Extract the (X, Y) coordinate from the center of the cell holding the provided text.  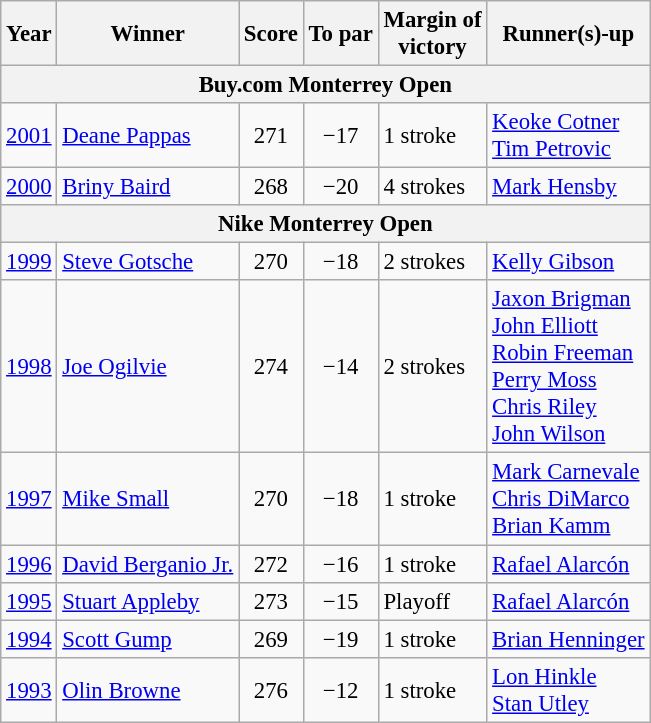
273 (272, 601)
Steve Gotsche (148, 262)
271 (272, 136)
2001 (29, 136)
4 strokes (432, 187)
−20 (340, 187)
Mike Small (148, 499)
Kelly Gibson (568, 262)
1998 (29, 366)
Runner(s)-up (568, 34)
272 (272, 564)
274 (272, 366)
Mark Carnevale Chris DiMarco Brian Kamm (568, 499)
−15 (340, 601)
Buy.com Monterrey Open (326, 85)
268 (272, 187)
Keoke Cotner Tim Petrovic (568, 136)
Playoff (432, 601)
Brian Henninger (568, 639)
David Berganio Jr. (148, 564)
−16 (340, 564)
Stuart Appleby (148, 601)
Lon Hinkle Stan Utley (568, 690)
2000 (29, 187)
Olin Browne (148, 690)
Year (29, 34)
269 (272, 639)
1993 (29, 690)
276 (272, 690)
Jaxon Brigman John Elliott Robin Freeman Perry Moss Chris Riley John Wilson (568, 366)
1997 (29, 499)
Nike Monterrey Open (326, 224)
1994 (29, 639)
Margin ofvictory (432, 34)
−14 (340, 366)
−12 (340, 690)
Deane Pappas (148, 136)
1995 (29, 601)
Scott Gump (148, 639)
Briny Baird (148, 187)
−19 (340, 639)
To par (340, 34)
Mark Hensby (568, 187)
1999 (29, 262)
Score (272, 34)
−17 (340, 136)
Winner (148, 34)
Joe Ogilvie (148, 366)
1996 (29, 564)
